Scan for the cell matching the given text and deliver its (x, y) coordinate at center. 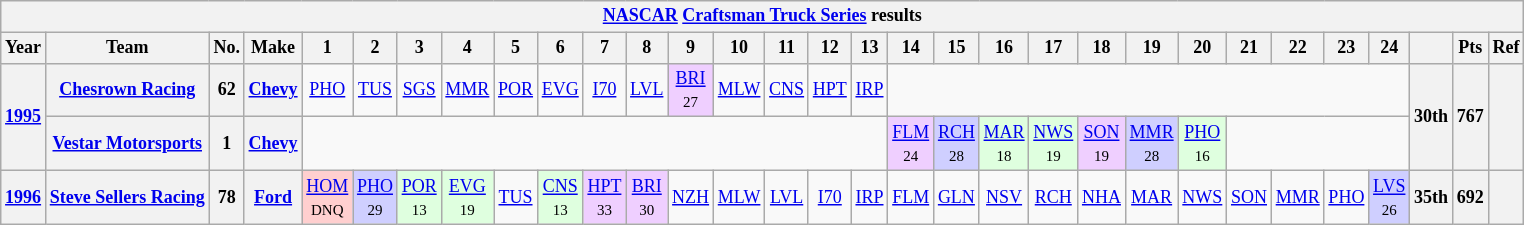
3 (419, 48)
8 (647, 48)
BRI27 (691, 90)
FLM24 (911, 144)
CNS13 (560, 197)
NWS (1202, 197)
11 (787, 48)
POR (516, 90)
22 (1298, 48)
16 (1004, 48)
RCH28 (957, 144)
2 (376, 48)
Team (127, 48)
Ford (273, 197)
SON (1250, 197)
Steve Sellers Racing (127, 197)
Pts (1470, 48)
HOMDNQ (328, 197)
1996 (24, 197)
5 (516, 48)
Chesrown Racing (127, 90)
PHO16 (1202, 144)
RCH (1054, 197)
Make (273, 48)
20 (1202, 48)
692 (1470, 197)
CNS (787, 90)
GLN (957, 197)
13 (870, 48)
9 (691, 48)
Year (24, 48)
NASCAR Craftsman Truck Series results (762, 16)
SGS (419, 90)
NSV (1004, 197)
35th (1432, 197)
Vestar Motorsports (127, 144)
MAR18 (1004, 144)
62 (226, 90)
NWS19 (1054, 144)
EVG (560, 90)
POR13 (419, 197)
1995 (24, 116)
19 (1152, 48)
12 (830, 48)
21 (1250, 48)
6 (560, 48)
7 (604, 48)
15 (957, 48)
HPT33 (604, 197)
No. (226, 48)
17 (1054, 48)
18 (1102, 48)
14 (911, 48)
SON19 (1102, 144)
MMR28 (1152, 144)
10 (738, 48)
EVG19 (468, 197)
BRI30 (647, 197)
MAR (1152, 197)
24 (1390, 48)
Ref (1506, 48)
23 (1346, 48)
NHA (1102, 197)
767 (1470, 116)
4 (468, 48)
NZH (691, 197)
HPT (830, 90)
LVS26 (1390, 197)
30th (1432, 116)
78 (226, 197)
PHO29 (376, 197)
FLM (911, 197)
